Return (x, y) of the center of cell containing provided text 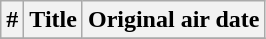
Title (54, 20)
# (12, 20)
Original air date (174, 20)
